Capture the cell that displays the provided text and extract its [X, Y] central coordinate. 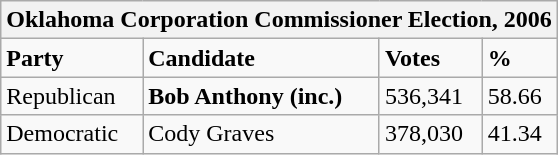
Republican [72, 96]
Votes [430, 58]
Cody Graves [262, 134]
536,341 [430, 96]
58.66 [520, 96]
Party [72, 58]
41.34 [520, 134]
Democratic [72, 134]
378,030 [430, 134]
Oklahoma Corporation Commissioner Election, 2006 [280, 20]
Candidate [262, 58]
Bob Anthony (inc.) [262, 96]
% [520, 58]
